Provide the (x, y) coordinate of the cell's center where the given text is located.  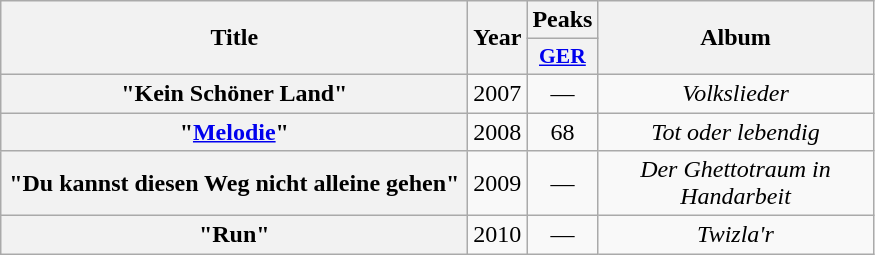
2010 (498, 235)
"Du kannst diesen Weg nicht alleine gehen" (234, 184)
"Melodie" (234, 131)
2007 (498, 93)
Year (498, 38)
2008 (498, 131)
68 (562, 131)
"Run" (234, 235)
Tot oder lebendig (736, 131)
"Kein Schöner Land" (234, 93)
Der Ghettotraum in Handarbeit (736, 184)
2009 (498, 184)
Album (736, 38)
Volkslieder (736, 93)
GER (562, 57)
Twizla'r (736, 235)
Peaks (562, 20)
Title (234, 38)
